Determine the (x, y) coordinate at the center of the cell enclosing the given text.  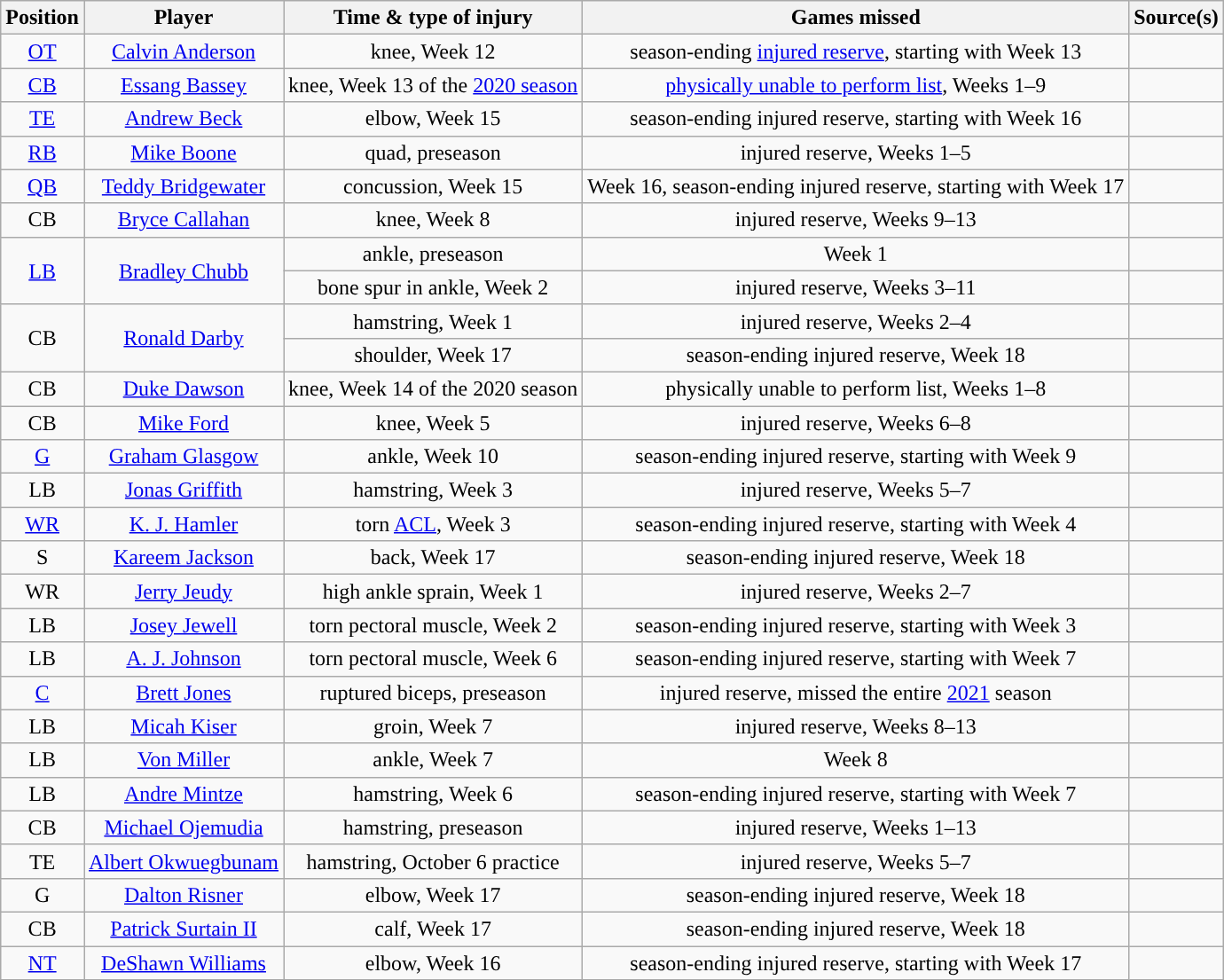
season-ending injured reserve, starting with Week 4 (856, 524)
torn ACL, Week 3 (433, 524)
OT (43, 51)
Andrew Beck (183, 119)
elbow, Week 16 (433, 962)
Jerry Jeudy (183, 592)
injured reserve, Weeks 1–13 (856, 827)
DeShawn Williams (183, 962)
injured reserve, Weeks 6–8 (856, 423)
ankle, Week 7 (433, 760)
Von Miller (183, 760)
Week 16, season-ending injured reserve, starting with Week 17 (856, 186)
Bradley Chubb (183, 270)
season-ending injured reserve, starting with Week 13 (856, 51)
knee, Week 8 (433, 220)
ankle, preseason (433, 254)
injured reserve, missed the entire 2021 season (856, 693)
Week 1 (856, 254)
hamstring, Week 6 (433, 794)
calf, Week 17 (433, 929)
high ankle sprain, Week 1 (433, 592)
QB (43, 186)
C (43, 693)
Dalton Risner (183, 895)
groin, Week 7 (433, 726)
ruptured biceps, preseason (433, 693)
season-ending injured reserve, starting with Week 9 (856, 457)
torn pectoral muscle, Week 2 (433, 625)
injured reserve, Weeks 8–13 (856, 726)
injured reserve, Weeks 9–13 (856, 220)
physically unable to perform list, Weeks 1–9 (856, 85)
Games missed (856, 18)
Graham Glasgow (183, 457)
knee, Week 14 of the 2020 season (433, 388)
Kareem Jackson (183, 558)
RB (43, 153)
injured reserve, Weeks 2–7 (856, 592)
A. J. Johnson (183, 659)
injured reserve, Weeks 2–4 (856, 321)
Duke Dawson (183, 388)
knee, Week 12 (433, 51)
Bryce Callahan (183, 220)
Micah Kiser (183, 726)
Michael Ojemudia (183, 827)
Calvin Anderson (183, 51)
season-ending injured reserve, starting with Week 17 (856, 962)
season-ending injured reserve, starting with Week 16 (856, 119)
shoulder, Week 17 (433, 355)
season-ending injured reserve, starting with Week 3 (856, 625)
elbow, Week 15 (433, 119)
hamstring, October 6 practice (433, 861)
Mike Boone (183, 153)
ankle, Week 10 (433, 457)
hamstring, preseason (433, 827)
Source(s) (1176, 18)
Josey Jewell (183, 625)
hamstring, Week 1 (433, 321)
back, Week 17 (433, 558)
S (43, 558)
Brett Jones (183, 693)
Time & type of injury (433, 18)
Week 8 (856, 760)
NT (43, 962)
Essang Bassey (183, 85)
hamstring, Week 3 (433, 490)
Patrick Surtain II (183, 929)
concussion, Week 15 (433, 186)
Jonas Griffith (183, 490)
injured reserve, Weeks 1–5 (856, 153)
knee, Week 5 (433, 423)
Position (43, 18)
bone spur in ankle, Week 2 (433, 287)
K. J. Hamler (183, 524)
torn pectoral muscle, Week 6 (433, 659)
Player (183, 18)
Andre Mintze (183, 794)
elbow, Week 17 (433, 895)
knee, Week 13 of the 2020 season (433, 85)
physically unable to perform list, Weeks 1–8 (856, 388)
Teddy Bridgewater (183, 186)
Ronald Darby (183, 338)
Albert Okwuegbunam (183, 861)
Mike Ford (183, 423)
quad, preseason (433, 153)
injured reserve, Weeks 3–11 (856, 287)
